Provide the [X, Y] coordinate of the cell's center where the given text is located.  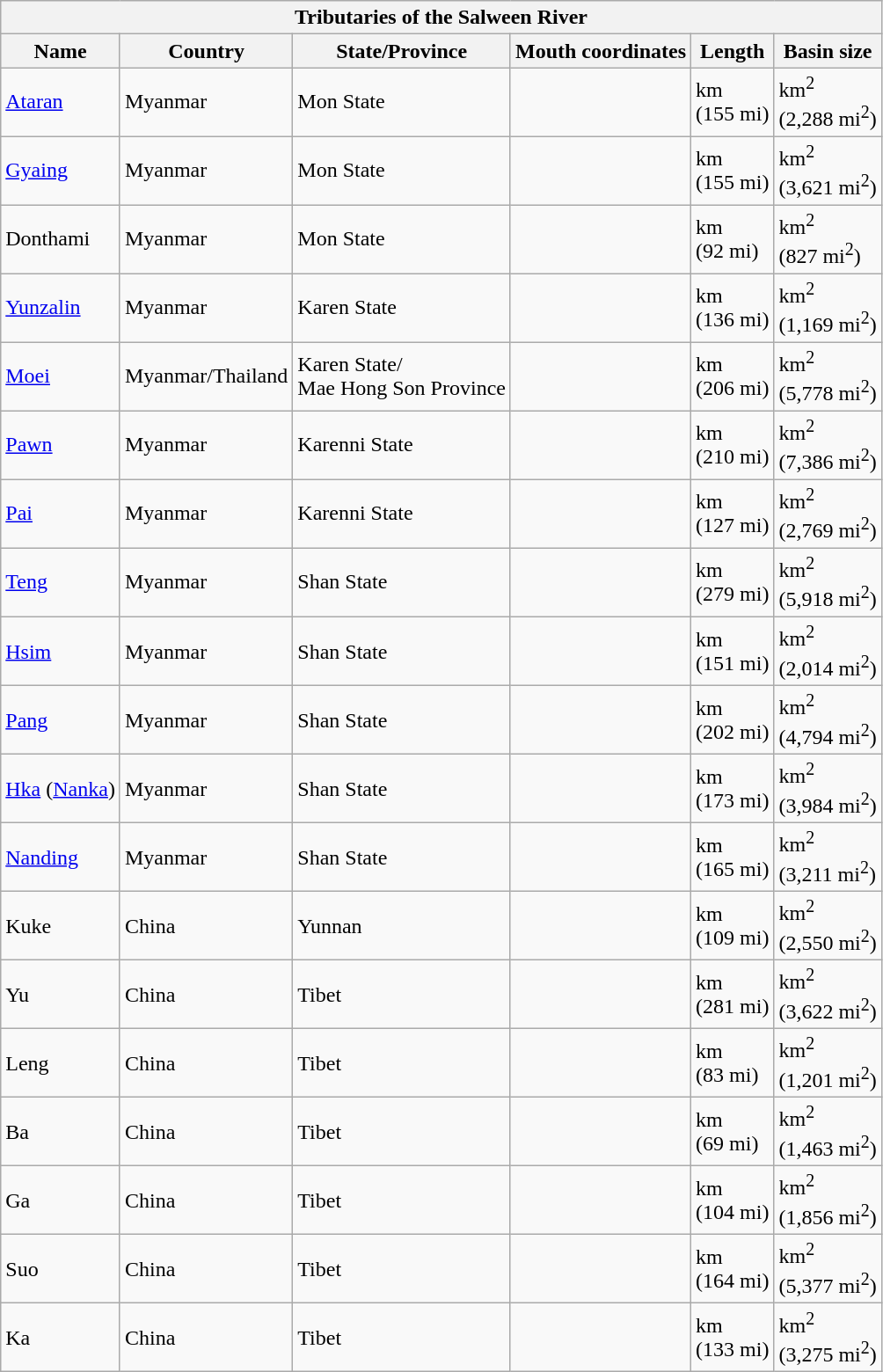
km2(4,794 mi2) [828, 719]
km2(1,463 mi2) [828, 1132]
Pang [61, 719]
km2(5,778 mi2) [828, 376]
km(164 mi) [733, 1269]
km2(3,275 mi2) [828, 1338]
Donthami [61, 239]
km2(3,622 mi2) [828, 994]
Karen State [402, 308]
km2(2,288 mi2) [828, 102]
km(281 mi) [733, 994]
Pawn [61, 445]
Kuke [61, 925]
km(210 mi) [733, 445]
km2(7,386 mi2) [828, 445]
Yunnan [402, 925]
km2(2,550 mi2) [828, 925]
km2(5,377 mi2) [828, 1269]
Pai [61, 514]
km2(1,169 mi2) [828, 308]
km2(1,856 mi2) [828, 1200]
km2(3,211 mi2) [828, 857]
Ataran [61, 102]
km(109 mi) [733, 925]
km(104 mi) [733, 1200]
Karen State/Mae Hong Son Province [402, 376]
km2(3,621 mi2) [828, 171]
km(69 mi) [733, 1132]
Yunzalin [61, 308]
km2(2,769 mi2) [828, 514]
km(127 mi) [733, 514]
km(279 mi) [733, 582]
km2(1,201 mi2) [828, 1063]
Name [61, 51]
km(173 mi) [733, 788]
Yu [61, 994]
km2(2,014 mi2) [828, 651]
Ga [61, 1200]
km(206 mi) [733, 376]
Suo [61, 1269]
km2(5,918 mi2) [828, 582]
Teng [61, 582]
State/Province [402, 51]
km(151 mi) [733, 651]
km(165 mi) [733, 857]
km(133 mi) [733, 1338]
km(83 mi) [733, 1063]
Gyaing [61, 171]
km(202 mi) [733, 719]
Hsim [61, 651]
Tributaries of the Salween River [441, 18]
km(136 mi) [733, 308]
Ka [61, 1338]
Ba [61, 1132]
Myanmar/Thailand [206, 376]
km2(827 mi2) [828, 239]
km2(3,984 mi2) [828, 788]
Leng [61, 1063]
Basin size [828, 51]
Length [733, 51]
Moei [61, 376]
Country [206, 51]
km(92 mi) [733, 239]
Nanding [61, 857]
Mouth coordinates [600, 51]
Hka (Nanka) [61, 788]
